Scan for the cell matching the given text and deliver its [X, Y] coordinate at center. 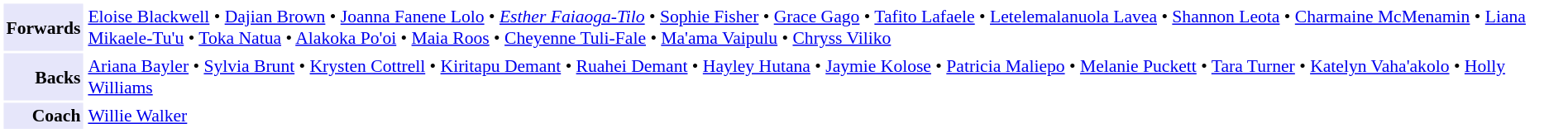
Backs [43, 76]
Coach [43, 116]
Willie Walker [825, 116]
Forwards [43, 26]
